Return (x, y) of the center of cell containing provided text 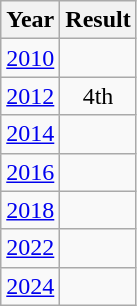
2010 (30, 58)
2012 (30, 96)
2016 (30, 172)
2018 (30, 210)
4th (98, 96)
Year (30, 20)
2022 (30, 248)
2014 (30, 134)
2024 (30, 286)
Result (98, 20)
